Determine the (X, Y) coordinate at the center of the cell enclosing the given text.  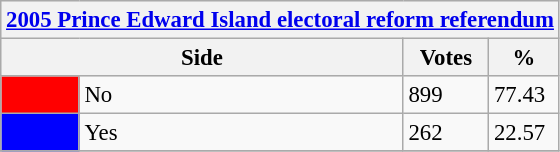
77.43 (524, 95)
Yes (241, 133)
2005 Prince Edward Island electoral reform referendum (280, 20)
Votes (446, 58)
% (524, 58)
Side (202, 58)
No (241, 95)
22.57 (524, 133)
899 (446, 95)
262 (446, 133)
